Detect which cell encompasses the target text, then output its (x, y) center coordinate. 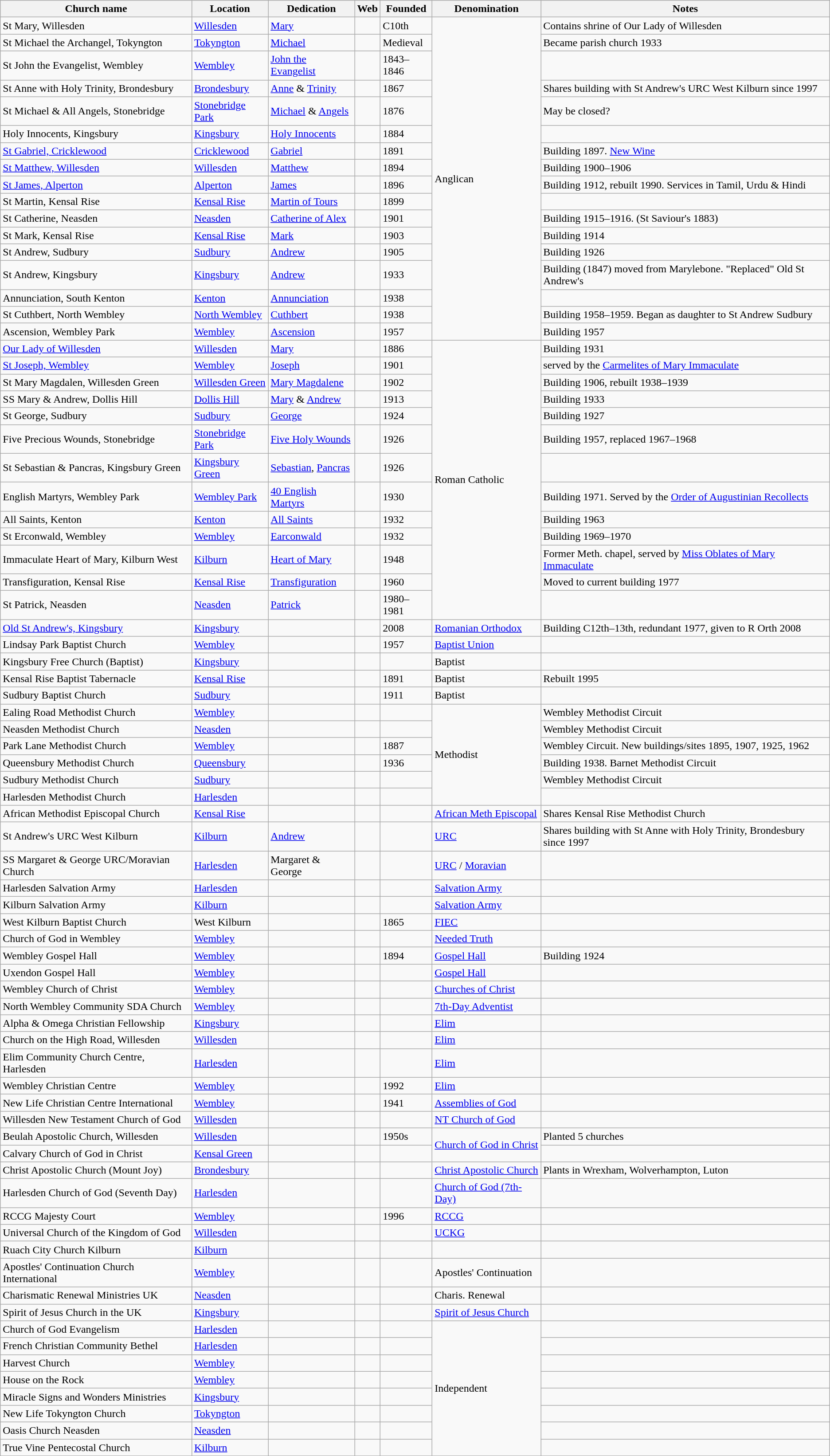
1867 (406, 88)
Church name (96, 9)
served by the Carmelites of Mary Immaculate (685, 365)
Mark (311, 235)
Ascension, Wembley Park (96, 332)
Building 1931 (685, 349)
St Andrew's URC West Kilburn (96, 836)
7th-Day Adventist (487, 1006)
1886 (406, 349)
Harvest Church (96, 1363)
Michael & Angels (311, 111)
URC / Moravian (487, 865)
Ruach City Church Kilburn (96, 1250)
House on the Rock (96, 1380)
Kensal Green (230, 1154)
Web (368, 9)
1899 (406, 201)
Cuthbert (311, 315)
SS Mary & Andrew, Dollis Hill (96, 399)
SS Margaret & George URC/Moravian Church (96, 865)
Five Precious Wounds, Stonebridge (96, 439)
St Joseph, Wembley (96, 365)
Building 1924 (685, 956)
1992 (406, 1086)
1876 (406, 111)
Building 1915–1916. (St Saviour's 1883) (685, 218)
Building 1927 (685, 416)
Building 1906, rebuilt 1938–1939 (685, 382)
English Martyrs, Wembley Park (96, 497)
1843–1846 (406, 66)
Kingsbury Green (230, 467)
RCCG (487, 1216)
Romanian Orthodox (487, 628)
New Life Tokyngton Church (96, 1413)
Building C12th–13th, redundant 1977, given to R Orth 2008 (685, 628)
John the Evangelist (311, 66)
1911 (406, 695)
Building 1958–1959. Began as daughter to St Andrew Sudbury (685, 315)
All Saints, Kenton (96, 519)
Former Meth. chapel, served by Miss Oblates of Mary Immaculate (685, 559)
St Michael the Archangel, Tokyngton (96, 43)
Lindsay Park Baptist Church (96, 645)
Immaculate Heart of Mary, Kilburn West (96, 559)
Shares Kensal Rise Methodist Church (685, 813)
1902 (406, 382)
Willesden New Testament Church of God (96, 1119)
Wembley Christian Centre (96, 1086)
FIEC (487, 922)
St Andrew, Kingsbury (96, 275)
1887 (406, 746)
Wembley Circuit. New buildings/sites 1895, 1907, 1925, 1962 (685, 746)
St Mark, Kensal Rise (96, 235)
Christ Apostolic Church (Mount Joy) (96, 1170)
Building 1914 (685, 235)
St Erconwald, Wembley (96, 536)
1930 (406, 497)
St Michael & All Angels, Stonebridge (96, 111)
Building 1897. New Wine (685, 151)
Beulah Apostolic Church, Willesden (96, 1136)
Rebuilt 1995 (685, 679)
Patrick (311, 605)
Joseph (311, 365)
Anne & Trinity (311, 88)
Harlesden Church of God (Seventh Day) (96, 1193)
African Methodist Episcopal Church (96, 813)
Calvary Church of God in Christ (96, 1154)
Mary Magdalene (311, 382)
Shares building with St Andrew's URC West Kilburn since 1997 (685, 88)
Mary & Andrew (311, 399)
James (311, 184)
Five Holy Wounds (311, 439)
Kensal Rise Baptist Tabernacle (96, 679)
Contains shrine of Our Lady of Willesden (685, 26)
Plants in Wrexham, Wolverhampton, Luton (685, 1170)
Christ Apostolic Church (487, 1170)
Building 1957, replaced 1967–1968 (685, 439)
Churches of Christ (487, 989)
Church on the High Road, Willesden (96, 1040)
George (311, 416)
1905 (406, 252)
Charismatic Renewal Ministries UK (96, 1295)
African Meth Episcopal (487, 813)
Needed Truth (487, 939)
Harlesden Methodist Church (96, 797)
Oasis Church Neasden (96, 1430)
New Life Christian Centre International (96, 1103)
C10th (406, 26)
1884 (406, 134)
Spirit of Jesus Church in the UK (96, 1312)
Catherine of Alex (311, 218)
RCCG Majesty Court (96, 1216)
Willesden Green (230, 382)
Dollis Hill (230, 399)
1903 (406, 235)
St Mary, Willesden (96, 26)
Martin of Tours (311, 201)
Michael (311, 43)
Sudbury Baptist Church (96, 695)
French Christian Community Bethel (96, 1346)
NT Church of God (487, 1119)
Notes (685, 9)
Wembley Gospel Hall (96, 956)
Building 1926 (685, 252)
Alpha & Omega Christian Fellowship (96, 1023)
Sudbury Methodist Church (96, 780)
Planted 5 churches (685, 1136)
Uxendon Gospel Hall (96, 973)
2008 (406, 628)
St James, Alperton (96, 184)
St Patrick, Neasden (96, 605)
Transfiguration (311, 582)
West Kilburn (230, 922)
Became parish church 1933 (685, 43)
Our Lady of Willesden (96, 349)
Transfiguration, Kensal Rise (96, 582)
Alperton (230, 184)
Kingsbury Free Church (Baptist) (96, 662)
Church of God (7th-Day) (487, 1193)
North Wembley Community SDA Church (96, 1006)
St John the Evangelist, Wembley (96, 66)
Building 1933 (685, 399)
Annunciation, South Kenton (96, 298)
Wembley Church of Christ (96, 989)
Charis. Renewal (487, 1295)
Queensbury (230, 763)
Building 1900–1906 (685, 168)
URC (487, 836)
Apostles' Continuation Church International (96, 1273)
Miracle Signs and Wonders Ministries (96, 1397)
Medieval (406, 43)
Park Lane Methodist Church (96, 746)
Kilburn Salvation Army (96, 905)
Sebastian, Pancras (311, 467)
Denomination (487, 9)
1941 (406, 1103)
West Kilburn Baptist Church (96, 922)
Heart of Mary (311, 559)
St Cuthbert, North Wembley (96, 315)
Wembley Park (230, 497)
40 English Martyrs (311, 497)
Holy Innocents (311, 134)
Margaret & George (311, 865)
Elim Community Church Centre, Harlesden (96, 1063)
St George, Sudbury (96, 416)
Founded (406, 9)
Building 1938. Barnet Methodist Circuit (685, 763)
Apostles' Continuation (487, 1273)
True Vine Pentecostal Church (96, 1447)
1960 (406, 582)
Location (230, 9)
Old St Andrew's, Kingsbury (96, 628)
Methodist (487, 754)
Neasden Methodist Church (96, 729)
UCKG (487, 1233)
St Catherine, Neasden (96, 218)
Roman Catholic (487, 480)
St Gabriel, Cricklewood (96, 151)
1924 (406, 416)
Matthew (311, 168)
St Matthew, Willesden (96, 168)
1865 (406, 922)
Building 1912, rebuilt 1990. Services in Tamil, Urdu & Hindi (685, 184)
Building 1971. Served by the Order of Augustinian Recollects (685, 497)
Gabriel (311, 151)
Holy Innocents, Kingsbury (96, 134)
Anglican (487, 179)
St Mary Magdalen, Willesden Green (96, 382)
Baptist Union (487, 645)
Ealing Road Methodist Church (96, 712)
Moved to current building 1977 (685, 582)
1896 (406, 184)
Church of God Evangelism (96, 1329)
1936 (406, 763)
Annunciation (311, 298)
Queensbury Methodist Church (96, 763)
1996 (406, 1216)
1980–1981 (406, 605)
Ascension (311, 332)
1933 (406, 275)
St Martin, Kensal Rise (96, 201)
Independent (487, 1388)
Harlesden Salvation Army (96, 888)
Building (1847) moved from Marylebone. "Replaced" Old St Andrew's (685, 275)
St Sebastian & Pancras, Kingsbury Green (96, 467)
Building 1969–1970 (685, 536)
Earconwald (311, 536)
North Wembley (230, 315)
Building 1963 (685, 519)
St Andrew, Sudbury (96, 252)
1913 (406, 399)
1948 (406, 559)
All Saints (311, 519)
Church of God in Wembley (96, 939)
1950s (406, 1136)
May be closed? (685, 111)
Spirit of Jesus Church (487, 1312)
St Anne with Holy Trinity, Brondesbury (96, 88)
Universal Church of the Kingdom of God (96, 1233)
Cricklewood (230, 151)
Church of God in Christ (487, 1145)
Dedication (311, 9)
Assemblies of God (487, 1103)
Shares building with St Anne with Holy Trinity, Brondesbury since 1997 (685, 836)
Building 1957 (685, 332)
